Scan for the cell matching the given text and deliver its [X, Y] coordinate at center. 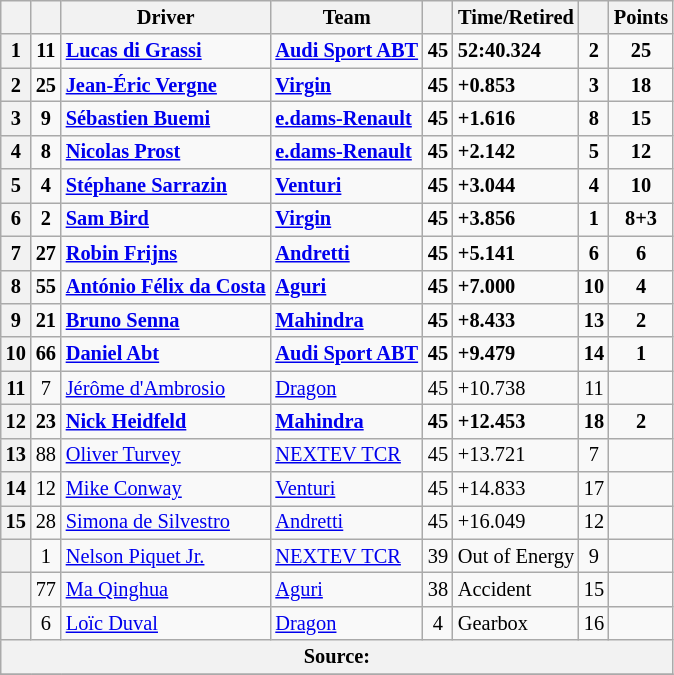
Sam Bird [166, 219]
77 [46, 589]
Robin Frijns [166, 253]
Mike Conway [166, 489]
Driver [166, 17]
52:40.324 [516, 51]
+1.616 [516, 118]
Nicolas Prost [166, 152]
16 [594, 623]
+16.049 [516, 522]
Lucas di Grassi [166, 51]
Loïc Duval [166, 623]
Oliver Turvey [166, 455]
+5.141 [516, 253]
Ma Qinghua [166, 589]
+0.853 [516, 85]
+9.479 [516, 354]
28 [46, 522]
+3.044 [516, 186]
+12.453 [516, 421]
38 [438, 589]
Bruno Senna [166, 320]
23 [46, 421]
+3.856 [516, 219]
Out of Energy [516, 556]
Time/Retired [516, 17]
Gearbox [516, 623]
+7.000 [516, 287]
+2.142 [516, 152]
88 [46, 455]
Nick Heidfeld [166, 421]
Jérôme d'Ambrosio [166, 388]
+8.433 [516, 320]
55 [46, 287]
21 [46, 320]
Team [346, 17]
66 [46, 354]
+10.738 [516, 388]
Accident [516, 589]
27 [46, 253]
Jean-Éric Vergne [166, 85]
+14.833 [516, 489]
Points [641, 17]
39 [438, 556]
Daniel Abt [166, 354]
17 [594, 489]
Simona de Silvestro [166, 522]
Nelson Piquet Jr. [166, 556]
Stéphane Sarrazin [166, 186]
António Félix da Costa [166, 287]
Sébastien Buemi [166, 118]
Source: [337, 657]
+13.721 [516, 455]
8+3 [641, 219]
